Return the [x, y] coordinate for the center point of the cell that contains the specified text.  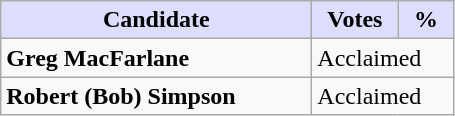
Candidate [156, 20]
Robert (Bob) Simpson [156, 96]
% [426, 20]
Greg MacFarlane [156, 58]
Votes [355, 20]
